Identify which cell holds the provided text, then report its [X, Y] central coordinate. 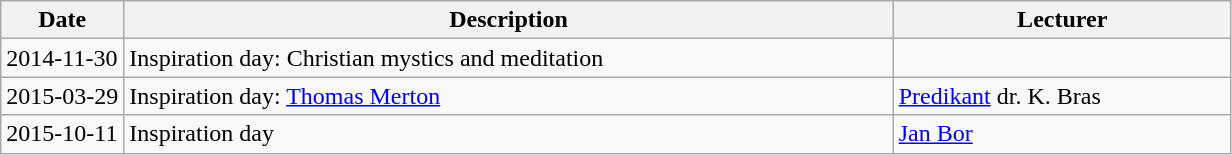
Jan Bor [1062, 134]
Inspiration day: Thomas Merton [508, 96]
Predikant dr. K. Bras [1062, 96]
2015-10-11 [62, 134]
2014-11-30 [62, 58]
Description [508, 20]
Date [62, 20]
2015-03-29 [62, 96]
Inspiration day: Christian mystics and meditation [508, 58]
Lecturer [1062, 20]
Inspiration day [508, 134]
